For the text-containing cell, return its midpoint in (X, Y) coordinate format. 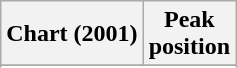
Chart (2001) (72, 34)
Peakposition (189, 34)
